Search for the cell housing the specified text and yield its [x, y] center coordinate. 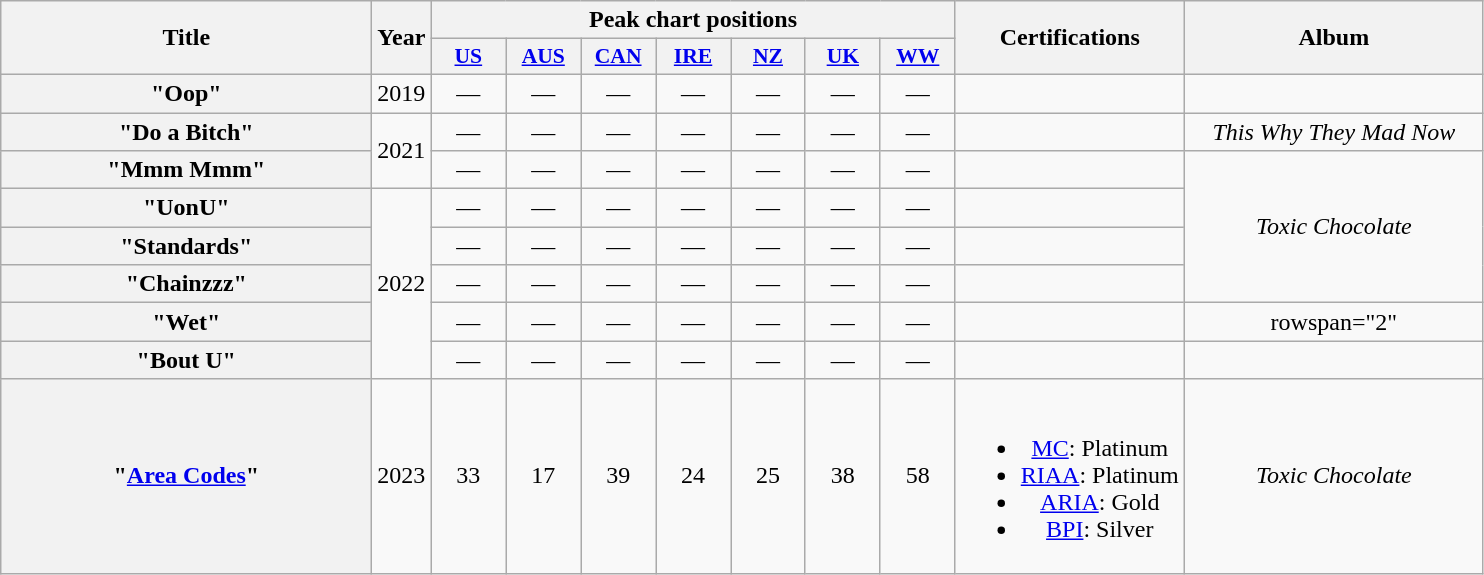
17 [544, 476]
Peak chart positions [693, 20]
"Standards" [186, 246]
"Area Codes" [186, 476]
2021 [402, 150]
24 [694, 476]
"Chainzzz" [186, 284]
Year [402, 38]
"Oop" [186, 93]
rowspan="2" [1334, 322]
2019 [402, 93]
WW [918, 57]
38 [842, 476]
This Why They Mad Now [1334, 131]
Title [186, 38]
US [468, 57]
AUS [544, 57]
"Mmm Mmm" [186, 170]
"Bout U" [186, 360]
39 [618, 476]
UK [842, 57]
2023 [402, 476]
58 [918, 476]
25 [768, 476]
"Wet" [186, 322]
NZ [768, 57]
MC: PlatinumRIAA: PlatinumARIA: GoldBPI: Silver [1070, 476]
"Do a Bitch" [186, 131]
IRE [694, 57]
Certifications [1070, 38]
33 [468, 476]
CAN [618, 57]
Album [1334, 38]
2022 [402, 284]
"UonU" [186, 208]
